Locate the cell with the specified text and output its [X, Y] center coordinate. 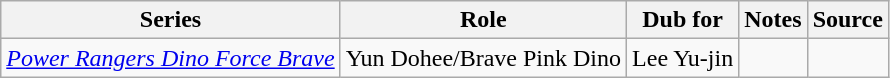
Notes [773, 20]
Power Rangers Dino Force Brave [170, 58]
Dub for [683, 20]
Source [848, 20]
Series [170, 20]
Role [483, 20]
Yun Dohee/Brave Pink Dino [483, 58]
Lee Yu-jin [683, 58]
